Return [X, Y] of the center of cell containing provided text 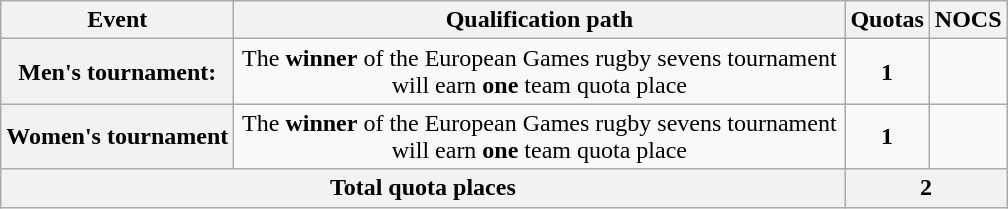
Total quota places [423, 188]
Event [118, 20]
Men's tournament: [118, 72]
Women's tournament [118, 136]
Qualification path [540, 20]
Quotas [887, 20]
2 [926, 188]
NOCS [968, 20]
